Return (x, y) of the center of cell containing provided text 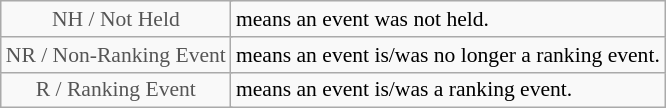
R / Ranking Event (116, 90)
NH / Not Held (116, 19)
means an event was not held. (448, 19)
NR / Non-Ranking Event (116, 55)
means an event is/was no longer a ranking event. (448, 55)
means an event is/was a ranking event. (448, 90)
